Scan for the cell matching the given text and deliver its [X, Y] coordinate at center. 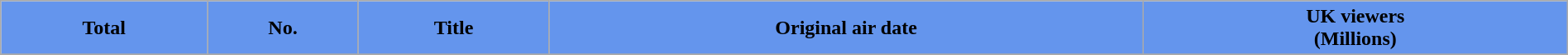
UK viewers(Millions) [1355, 28]
Total [104, 28]
Title [453, 28]
Original air date [846, 28]
No. [283, 28]
